From the cell containing the given text, extract its center point as (x, y) coordinate. 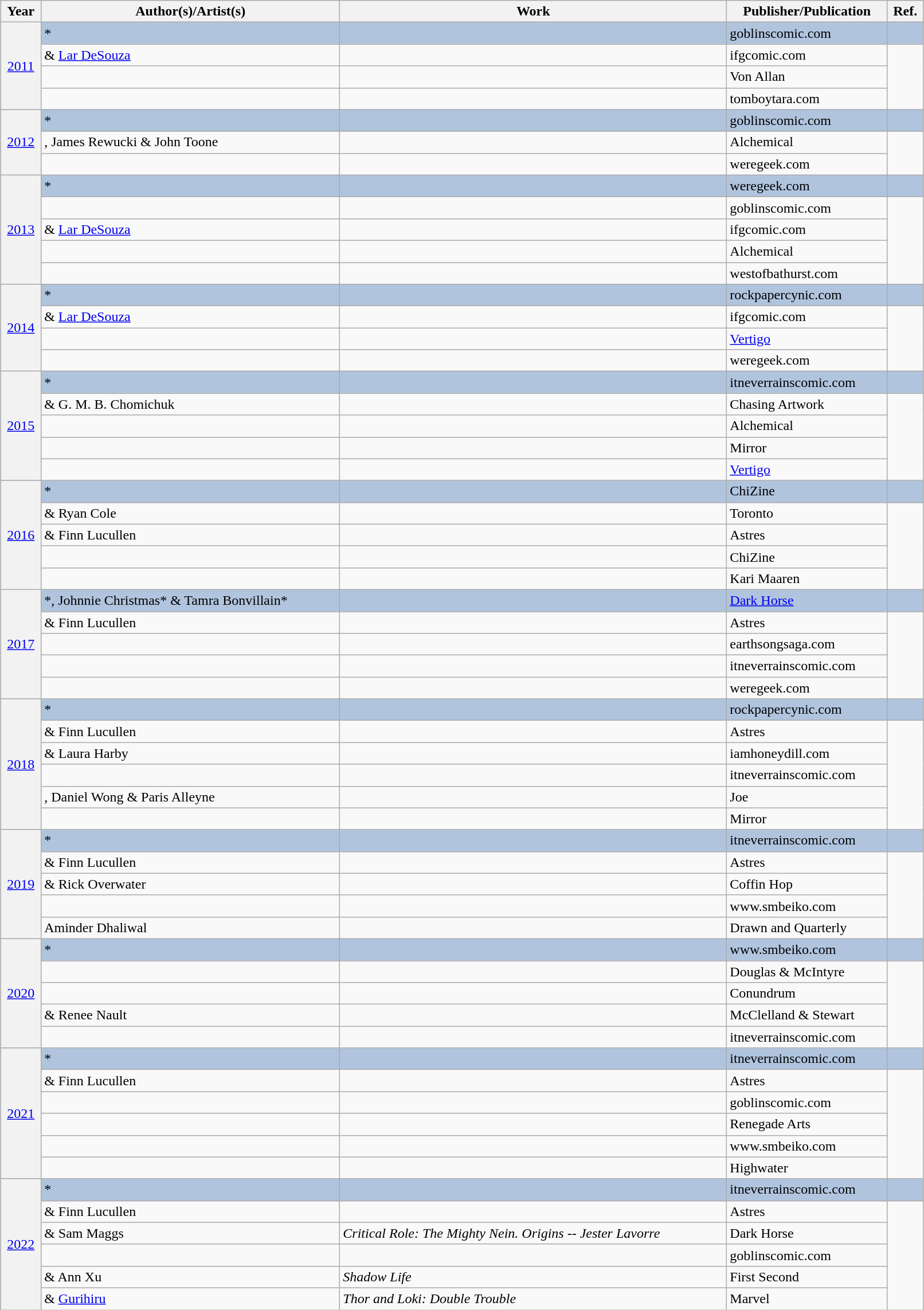
2016 (21, 535)
McClelland & Stewart (807, 1015)
& Renee Nault (190, 1015)
& G. M. B. Chomichuk (190, 404)
2021 (21, 1113)
, Daniel Wong & Paris Alleyne (190, 797)
2018 (21, 764)
Coffin Hop (807, 884)
iamhoneydill.com (807, 753)
Chasing Artwork (807, 404)
, James Rewucki & John Toone (190, 142)
westofbathurst.com (807, 273)
Conundrum (807, 994)
Ref. (905, 11)
2013 (21, 229)
& Sam Maggs (190, 1233)
& Laura Harby (190, 753)
Year (21, 11)
Thor and Loki: Double Trouble (533, 1299)
2011 (21, 66)
Toronto (807, 513)
Drawn and Quarterly (807, 928)
2017 (21, 644)
Joe (807, 797)
2015 (21, 426)
Shadow Life (533, 1277)
First Second (807, 1277)
Aminder Dhaliwal (190, 928)
Highwater (807, 1168)
earthsongsaga.com (807, 644)
2022 (21, 1244)
Publisher/Publication (807, 11)
2019 (21, 884)
Critical Role: The Mighty Nein. Origins -- Jester Lavorre (533, 1233)
Renegade Arts (807, 1124)
& Gurihiru (190, 1299)
Author(s)/Artist(s) (190, 11)
Marvel (807, 1299)
2012 (21, 142)
tomboytara.com (807, 99)
Kari Maaren (807, 578)
& Ann Xu (190, 1277)
& Ryan Cole (190, 513)
2020 (21, 993)
& Rick Overwater (190, 884)
Work (533, 11)
*, Johnnie Christmas* & Tamra Bonvillain* (190, 600)
Von Allan (807, 77)
Douglas & McIntyre (807, 972)
2014 (21, 328)
